Search for the cell housing the specified text and yield its [x, y] center coordinate. 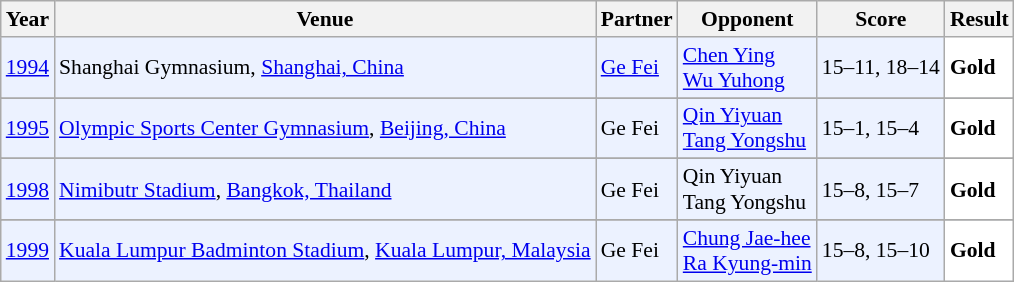
Partner [637, 19]
1998 [28, 190]
Olympic Sports Center Gymnasium, Beijing, China [325, 128]
Nimibutr Stadium, Bangkok, Thailand [325, 190]
Chung Jae-hee Ra Kyung-min [748, 250]
15–8, 15–7 [881, 190]
Opponent [748, 19]
Venue [325, 19]
15–11, 18–14 [881, 68]
Kuala Lumpur Badminton Stadium, Kuala Lumpur, Malaysia [325, 250]
15–8, 15–10 [881, 250]
Chen Ying Wu Yuhong [748, 68]
1994 [28, 68]
Score [881, 19]
15–1, 15–4 [881, 128]
Year [28, 19]
Shanghai Gymnasium, Shanghai, China [325, 68]
Result [980, 19]
1999 [28, 250]
1995 [28, 128]
